Locate the cell with the specified text and output its [x, y] center coordinate. 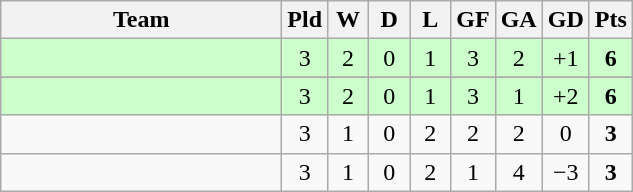
GA [518, 20]
L [430, 20]
Pts [610, 20]
Team [142, 20]
GD [566, 20]
Pld [305, 20]
GF [473, 20]
D [390, 20]
+2 [566, 96]
−3 [566, 172]
W [348, 20]
+1 [566, 58]
4 [518, 172]
